Return the (x, y) coordinate for the center point of the cell that contains the specified text.  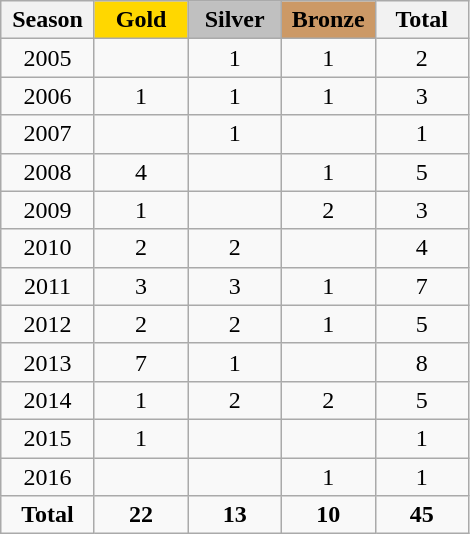
45 (422, 515)
Gold (141, 20)
2005 (48, 58)
22 (141, 515)
Season (48, 20)
8 (422, 362)
10 (328, 515)
Bronze (328, 20)
2012 (48, 324)
2016 (48, 477)
2008 (48, 172)
2006 (48, 96)
Silver (235, 20)
2014 (48, 400)
2010 (48, 248)
2015 (48, 438)
2013 (48, 362)
13 (235, 515)
2009 (48, 210)
2011 (48, 286)
2007 (48, 134)
